Return [x, y] of the center of cell containing provided text 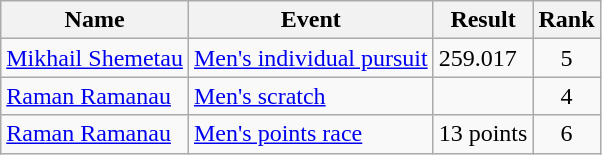
Men's individual pursuit [310, 58]
Event [310, 20]
4 [566, 96]
Men's scratch [310, 96]
13 points [483, 134]
Rank [566, 20]
Men's points race [310, 134]
Mikhail Shemetau [95, 58]
5 [566, 58]
6 [566, 134]
259.017 [483, 58]
Result [483, 20]
Name [95, 20]
